Scan for the cell matching the given text and deliver its [x, y] coordinate at center. 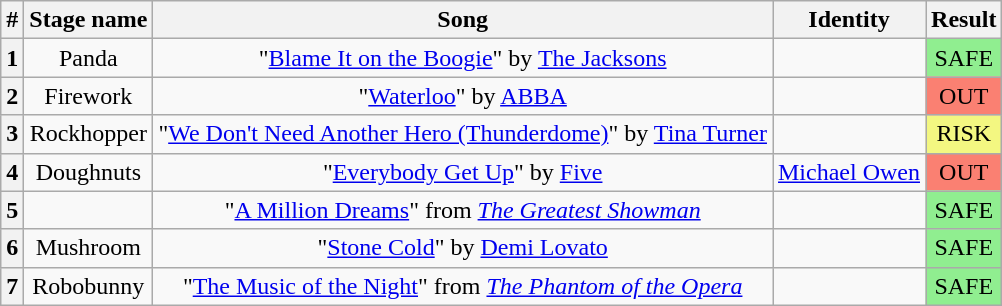
7 [12, 286]
Result [964, 20]
Michael Owen [848, 172]
Rockhopper [88, 134]
6 [12, 248]
Song [463, 20]
"Everybody Get Up" by Five [463, 172]
"The Music of the Night" from The Phantom of the Opera [463, 286]
5 [12, 210]
"We Don't Need Another Hero (Thunderdome)" by Tina Turner [463, 134]
Firework [88, 96]
"Waterloo" by ABBA [463, 96]
"A Million Dreams" from The Greatest Showman [463, 210]
Stage name [88, 20]
Robobunny [88, 286]
"Blame It on the Boogie" by The Jacksons [463, 58]
Panda [88, 58]
RISK [964, 134]
Doughnuts [88, 172]
4 [12, 172]
Mushroom [88, 248]
2 [12, 96]
Identity [848, 20]
"Stone Cold" by Demi Lovato [463, 248]
3 [12, 134]
# [12, 20]
1 [12, 58]
